Search for the cell housing the specified text and yield its [X, Y] center coordinate. 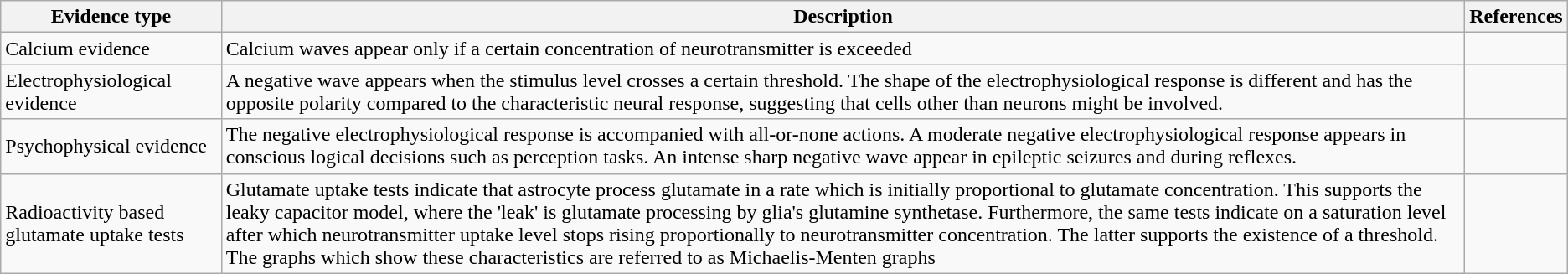
Description [843, 17]
Electrophysiological evidence [111, 92]
References [1516, 17]
Psychophysical evidence [111, 146]
Calcium evidence [111, 49]
Radioactivity based glutamate uptake tests [111, 223]
Evidence type [111, 17]
Calcium waves appear only if a certain concentration of neurotransmitter is exceeded [843, 49]
